Provide the [X, Y] coordinate of the cell's center where the given text is located.  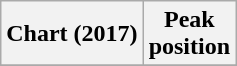
Peakposition [189, 34]
Chart (2017) [72, 34]
